Return the [X, Y] coordinate for the center point of the cell that contains the specified text.  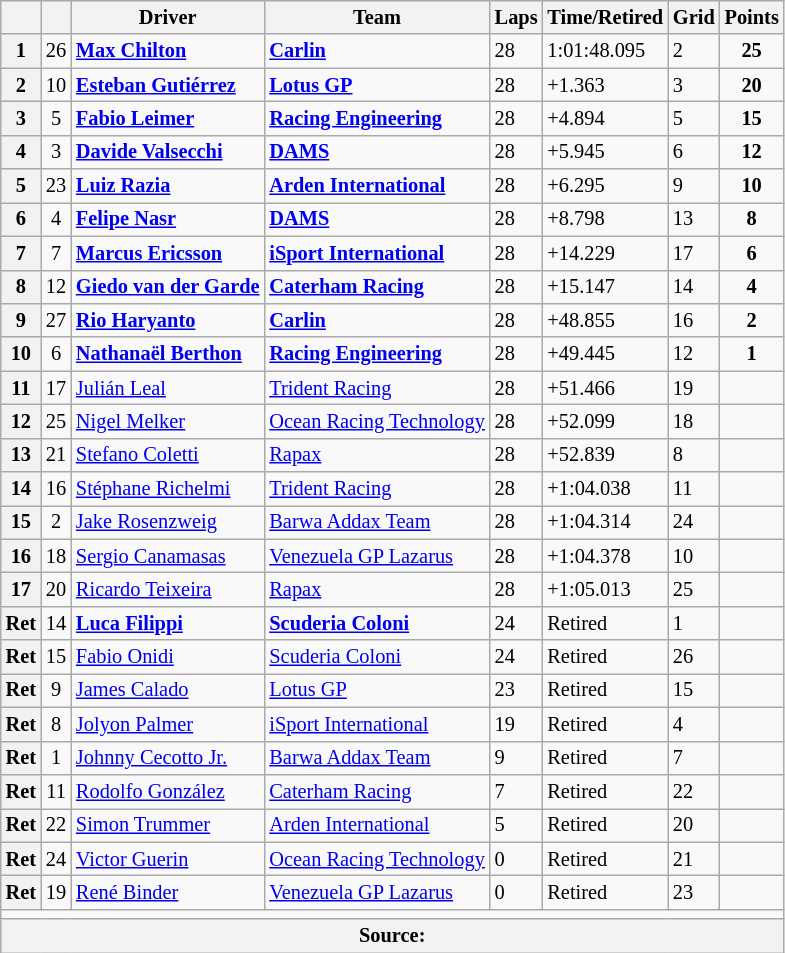
Victor Guerin [168, 859]
+5.945 [605, 152]
Luca Filippi [168, 623]
Time/Retired [605, 17]
Source: [392, 936]
Julián Leal [168, 388]
Luiz Razia [168, 186]
Rodolfo González [168, 791]
+48.855 [605, 320]
Johnny Cecotto Jr. [168, 758]
René Binder [168, 892]
+4.894 [605, 118]
+1:05.013 [605, 589]
Team [376, 17]
Nathanaël Berthon [168, 354]
Giedo van der Garde [168, 287]
Jake Rosenzweig [168, 522]
Stefano Coletti [168, 455]
Laps [516, 17]
+8.798 [605, 219]
+51.466 [605, 388]
Max Chilton [168, 51]
Felipe Nasr [168, 219]
Fabio Leimer [168, 118]
Esteban Gutiérrez [168, 85]
+1:04.314 [605, 522]
Ricardo Teixeira [168, 589]
Marcus Ericsson [168, 253]
+1:04.038 [605, 489]
Stéphane Richelmi [168, 489]
1:01:48.095 [605, 51]
+6.295 [605, 186]
Grid [694, 17]
Rio Haryanto [168, 320]
27 [56, 320]
+49.445 [605, 354]
Driver [168, 17]
+15.147 [605, 287]
Jolyon Palmer [168, 724]
Nigel Melker [168, 421]
Simon Trummer [168, 825]
Sergio Canamasas [168, 556]
+52.099 [605, 421]
Davide Valsecchi [168, 152]
+1:04.378 [605, 556]
+52.839 [605, 455]
Points [752, 17]
+14.229 [605, 253]
Fabio Onidi [168, 657]
James Calado [168, 690]
+1.363 [605, 85]
